Provide the [x, y] coordinate of the cell's center where the given text is located.  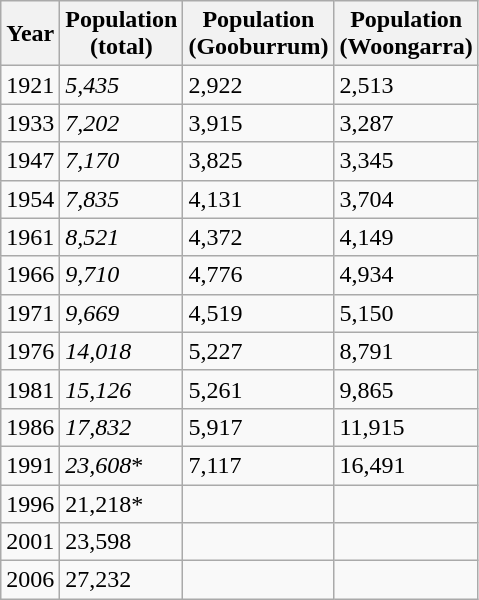
5,917 [258, 427]
4,372 [258, 237]
23,598 [122, 542]
9,865 [406, 389]
2006 [30, 580]
2001 [30, 542]
27,232 [122, 580]
1966 [30, 275]
2,922 [258, 85]
3,287 [406, 123]
3,345 [406, 161]
9,710 [122, 275]
5,261 [258, 389]
3,915 [258, 123]
16,491 [406, 465]
1961 [30, 237]
14,018 [122, 351]
3,704 [406, 199]
1947 [30, 161]
7,170 [122, 161]
Population(total) [122, 34]
1921 [30, 85]
21,218* [122, 503]
1976 [30, 351]
1991 [30, 465]
7,202 [122, 123]
Population(Woongarra) [406, 34]
1954 [30, 199]
4,131 [258, 199]
15,126 [122, 389]
4,149 [406, 237]
5,150 [406, 313]
4,519 [258, 313]
5,227 [258, 351]
5,435 [122, 85]
1996 [30, 503]
1933 [30, 123]
4,776 [258, 275]
9,669 [122, 313]
2,513 [406, 85]
23,608* [122, 465]
17,832 [122, 427]
4,934 [406, 275]
1986 [30, 427]
1981 [30, 389]
8,791 [406, 351]
Year [30, 34]
7,835 [122, 199]
3,825 [258, 161]
1971 [30, 313]
11,915 [406, 427]
8,521 [122, 237]
7,117 [258, 465]
Population(Gooburrum) [258, 34]
